Pinpoint the cell where the given text exists, returning its [x, y] midpoint coordinate. 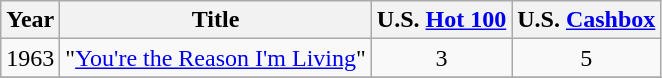
1963 [30, 58]
Year [30, 20]
3 [441, 58]
U.S. Cashbox [586, 20]
U.S. Hot 100 [441, 20]
"You're the Reason I'm Living" [216, 58]
Title [216, 20]
5 [586, 58]
